Detect which cell encompasses the target text, then output its (x, y) center coordinate. 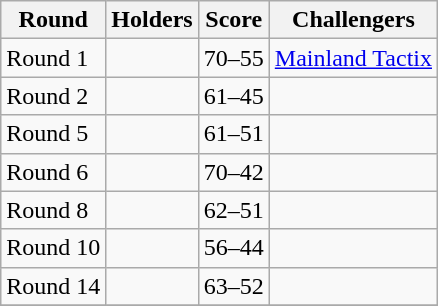
62–51 (234, 210)
Challengers (353, 20)
Round 5 (54, 134)
Round 2 (54, 96)
56–44 (234, 248)
Round 6 (54, 172)
70–55 (234, 58)
Round 1 (54, 58)
70–42 (234, 172)
63–52 (234, 286)
Round 8 (54, 210)
Holders (152, 20)
Mainland Tactix (353, 58)
61–51 (234, 134)
61–45 (234, 96)
Score (234, 20)
Round (54, 20)
Round 10 (54, 248)
Round 14 (54, 286)
